Locate the cell with the specified text and output its (X, Y) center coordinate. 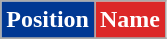
Name (130, 20)
Position (48, 20)
